Scan for the cell matching the given text and deliver its (x, y) coordinate at center. 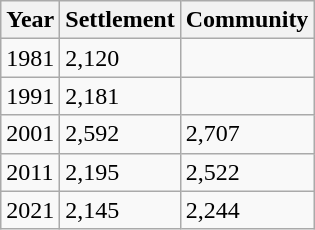
2021 (30, 210)
1991 (30, 96)
2,120 (120, 58)
2,592 (120, 134)
1981 (30, 58)
Community (247, 20)
Settlement (120, 20)
2,181 (120, 96)
2011 (30, 172)
Year (30, 20)
2,244 (247, 210)
2,145 (120, 210)
2001 (30, 134)
2,707 (247, 134)
2,195 (120, 172)
2,522 (247, 172)
